Provide the (X, Y) coordinate of the cell's center where the given text is located.  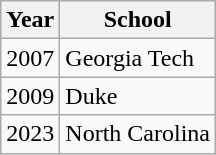
Year (30, 20)
Georgia Tech (138, 58)
Duke (138, 96)
School (138, 20)
North Carolina (138, 134)
2009 (30, 96)
2007 (30, 58)
2023 (30, 134)
